Identify which cell holds the provided text, then report its [x, y] central coordinate. 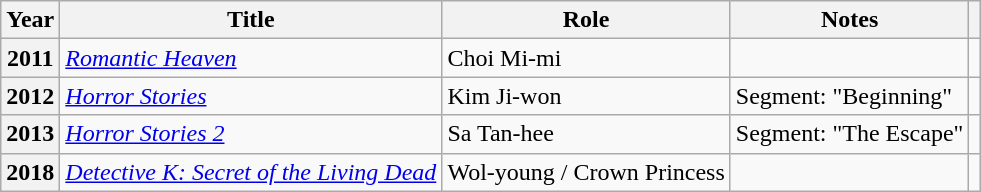
Choi Mi-mi [586, 58]
Year [30, 20]
Role [586, 20]
Title [251, 20]
Segment: "The Escape" [850, 134]
2011 [30, 58]
2018 [30, 172]
2013 [30, 134]
Wol-young / Crown Princess [586, 172]
Notes [850, 20]
2012 [30, 96]
Romantic Heaven [251, 58]
Horror Stories 2 [251, 134]
Detective K: Secret of the Living Dead [251, 172]
Horror Stories [251, 96]
Segment: "Beginning" [850, 96]
Kim Ji-won [586, 96]
Sa Tan-hee [586, 134]
